From the cell containing the given text, extract its center point as (x, y) coordinate. 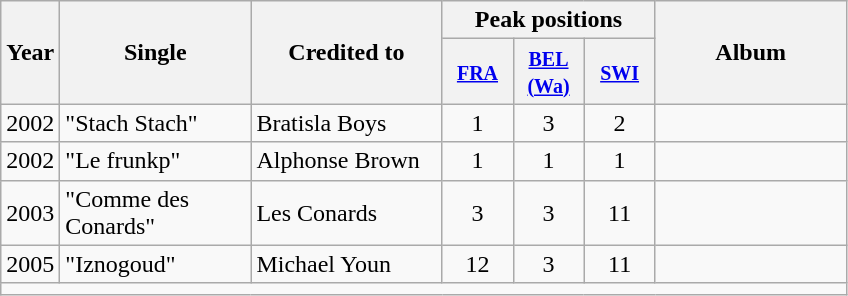
Peak positions (548, 20)
Album (750, 52)
Credited to (346, 52)
"Le frunkp" (156, 161)
2003 (30, 212)
"Stach Stach" (156, 123)
"Iznogoud" (156, 264)
2005 (30, 264)
Single (156, 52)
SWI (620, 72)
Michael Youn (346, 264)
Alphonse Brown (346, 161)
FRA (478, 72)
"Comme des Conards" (156, 212)
Year (30, 52)
Bratisla Boys (346, 123)
2 (620, 123)
12 (478, 264)
Les Conards (346, 212)
BEL (Wa) (548, 72)
